Output the (x, y) coordinate of the center of the cell containing the given text.  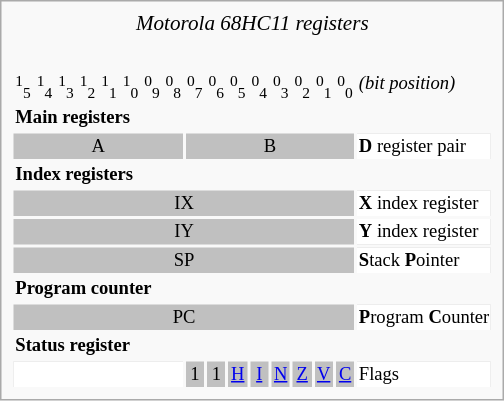
PC (184, 318)
Program Counter (424, 318)
V (323, 375)
Z (302, 375)
04 (259, 86)
08 (173, 86)
D register pair (424, 147)
Y index register (424, 233)
Status register (252, 347)
N (280, 375)
C (345, 375)
12 (87, 86)
I (259, 375)
02 (302, 86)
Stack Pointer (424, 261)
Program counter (252, 290)
Flags (424, 375)
X index register (424, 204)
06 (216, 86)
Motorola 68HC11 registers (252, 23)
IY (184, 233)
09 (152, 86)
15 (23, 86)
H (238, 375)
IX (184, 204)
Main registers (252, 119)
13 (66, 86)
07 (195, 86)
A (98, 147)
Index registers (252, 176)
B (270, 147)
05 (238, 86)
01 (323, 86)
14 (44, 86)
(bit position) (424, 86)
11 (109, 86)
10 (130, 86)
00 (345, 86)
SP (184, 261)
03 (280, 86)
